Return the (X, Y) coordinate for the center point of the cell that contains the specified text.  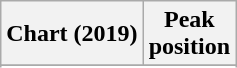
Chart (2019) (72, 34)
Peakposition (189, 34)
